Return the (x, y) coordinate for the center point of the cell that contains the specified text.  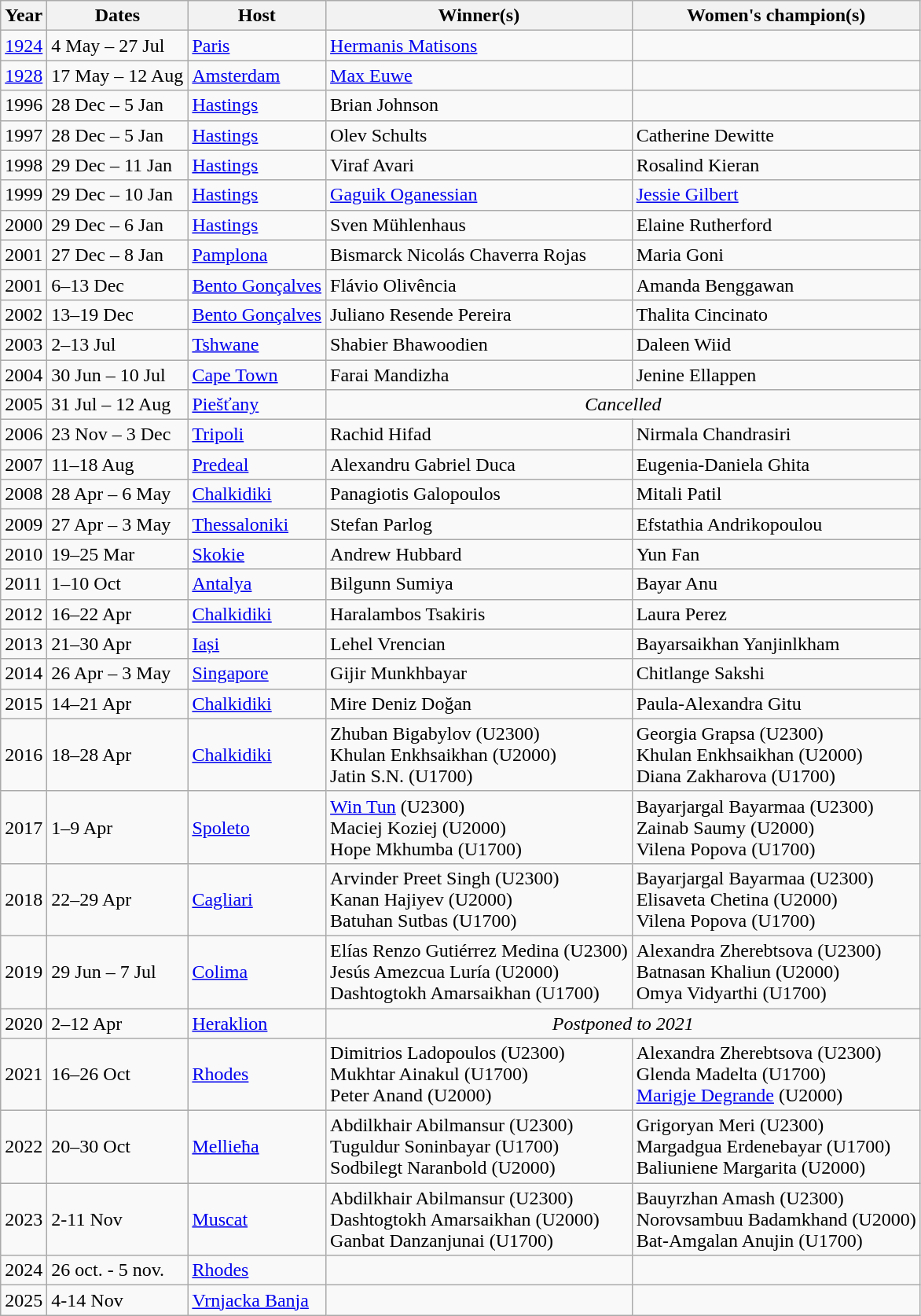
Heraklion (257, 1023)
Jenine Ellappen (776, 375)
Viraf Avari (479, 165)
1–9 Apr (118, 827)
2016 (24, 755)
30 Jun – 10 Jul (118, 375)
Bayar Anu (776, 584)
Win Tun (U2300) Maciej Koziej (U2000) Hope Mkhumba (U1700) (479, 827)
1928 (24, 75)
Bayarjargal Bayarmaa (U2300) Zainab Saumy (U2000) Vilena Popova (U1700) (776, 827)
2002 (24, 314)
2–13 Jul (118, 344)
Dates (118, 16)
Gaguik Oganessian (479, 195)
Bayarjargal Bayarmaa (U2300) Elisaveta Chetina (U2000) Vilena Popova (U1700) (776, 899)
Sven Mühlenhaus (479, 225)
2023 (24, 1219)
2022 (24, 1147)
Antalya (257, 584)
Lehel Vrencian (479, 644)
Postponed to 2021 (624, 1023)
6–13 Dec (118, 285)
19–25 Mar (118, 554)
1997 (24, 135)
Bauyrzhan Amash (U2300) Norovsambuu Badamkhand (U2000) Bat-Amgalan Anujin (U1700) (776, 1219)
Iași (257, 644)
1998 (24, 165)
16–26 Oct (118, 1075)
16–22 Apr (118, 614)
Jessie Gilbert (776, 195)
27 Dec – 8 Jan (118, 255)
Hermanis Matisons (479, 46)
Bilgunn Sumiya (479, 584)
2004 (24, 375)
4 May – 27 Jul (118, 46)
Max Euwe (479, 75)
Brian Johnson (479, 105)
Grigoryan Meri (U2300) Margadgua Erdenebayar (U1700) Baliuniene Margarita (U2000) (776, 1147)
Colima (257, 972)
2011 (24, 584)
Laura Perez (776, 614)
2019 (24, 972)
Abdilkhair Abilmansur (U2300) Dashtogtokh Amarsaikhan (U2000) Ganbat Danzanjunai (U1700) (479, 1219)
21–30 Apr (118, 644)
2–12 Apr (118, 1023)
2021 (24, 1075)
22–29 Apr (118, 899)
Cape Town (257, 375)
Gijir Munkhbayar (479, 674)
Pamplona (257, 255)
Dimitrios Ladopoulos (U2300) Mukhtar Ainakul (U1700) Peter Anand (U2000) (479, 1075)
2025 (24, 1300)
2009 (24, 524)
2024 (24, 1270)
2015 (24, 704)
2017 (24, 827)
Alexandra Zherebtsova (U2300) Batnasan Khaliun (U2000) Omya Vidyarthi (U1700) (776, 972)
Predeal (257, 465)
Amanda Benggawan (776, 285)
Alexandru Gabriel Duca (479, 465)
Alexandra Zherebtsova (U2300) Glenda Madelta (U1700) Marigje Degrande (U2000) (776, 1075)
28 Apr – 6 May (118, 494)
2010 (24, 554)
Elaine Rutherford (776, 225)
Vrnjacka Banja (257, 1300)
Bayarsaikhan Yanjinlkham (776, 644)
Stefan Parlog (479, 524)
Tripoli (257, 435)
2014 (24, 674)
2020 (24, 1023)
2007 (24, 465)
Thessaloniki (257, 524)
Elías Renzo Gutiérrez Medina (U2300) Jesús Amezcua Luría (U2000) Dashtogtokh Amarsaikhan (U1700) (479, 972)
Paula-Alexandra Gitu (776, 704)
Andrew Hubbard (479, 554)
Host (257, 16)
Flávio Olivência (479, 285)
29 Dec – 6 Jan (118, 225)
26 Apr – 3 May (118, 674)
27 Apr – 3 May (118, 524)
Women's champion(s) (776, 16)
2013 (24, 644)
11–18 Aug (118, 465)
Amsterdam (257, 75)
14–21 Apr (118, 704)
Panagiotis Galopoulos (479, 494)
2003 (24, 344)
Catherine Dewitte (776, 135)
Nirmala Chandrasiri (776, 435)
Mire Deniz Doğan (479, 704)
1999 (24, 195)
Juliano Resende Pereira (479, 314)
Rachid Hifad (479, 435)
Muscat (257, 1219)
2006 (24, 435)
Efstathia Andrikopoulou (776, 524)
Year (24, 16)
26 oct. - 5 nov. (118, 1270)
Farai Mandizha (479, 375)
Daleen Wiid (776, 344)
2000 (24, 225)
Bismarck Nicolás Chaverra Rojas (479, 255)
2012 (24, 614)
2005 (24, 405)
13–19 Dec (118, 314)
Paris (257, 46)
Rosalind Kieran (776, 165)
1996 (24, 105)
Skokie (257, 554)
Spoleto (257, 827)
Thalita Cincinato (776, 314)
Chitlange Sakshi (776, 674)
2008 (24, 494)
18–28 Apr (118, 755)
29 Dec – 10 Jan (118, 195)
Eugenia-Daniela Ghita (776, 465)
Maria Goni (776, 255)
2018 (24, 899)
Cagliari (257, 899)
29 Dec – 11 Jan (118, 165)
20–30 Oct (118, 1147)
Winner(s) (479, 16)
17 May – 12 Aug (118, 75)
Zhuban Bigabylov (U2300) Khulan Enkhsaikhan (U2000) Jatin S.N. (U1700) (479, 755)
1924 (24, 46)
29 Jun – 7 Jul (118, 972)
Singapore (257, 674)
1–10 Oct (118, 584)
Olev Schults (479, 135)
Shabier Bhawoodien (479, 344)
Yun Fan (776, 554)
Tshwane (257, 344)
Haralambos Tsakiris (479, 614)
23 Nov – 3 Dec (118, 435)
2-11 Nov (118, 1219)
Piešťany (257, 405)
Mellieħa (257, 1147)
Georgia Grapsa (U2300) Khulan Enkhsaikhan (U2000) Diana Zakharova (U1700) (776, 755)
Cancelled (624, 405)
Mitali Patil (776, 494)
31 Jul – 12 Aug (118, 405)
4-14 Nov (118, 1300)
Abdilkhair Abilmansur (U2300) Tuguldur Soninbayar (U1700) Sodbilegt Naranbold (U2000) (479, 1147)
Arvinder Preet Singh (U2300) Kanan Hajiyev (U2000) Batuhan Sutbas (U1700) (479, 899)
